Return the (X, Y) coordinate for the center point of the cell that contains the specified text.  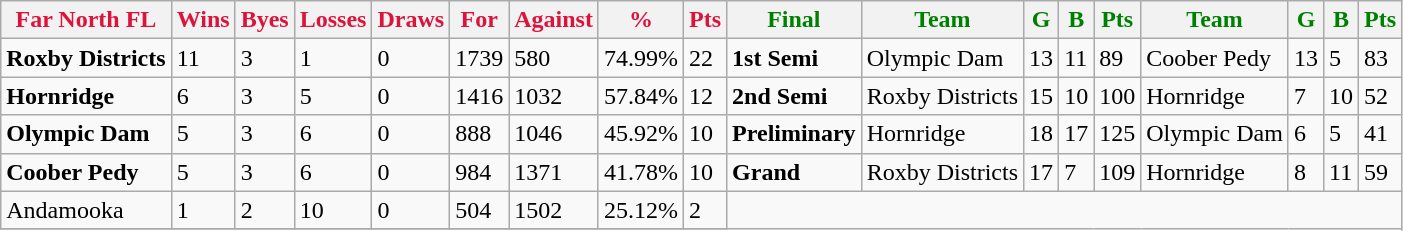
Draws (411, 20)
89 (1118, 58)
1739 (480, 58)
504 (480, 210)
Losses (333, 20)
12 (706, 96)
22 (706, 58)
Far North FL (86, 20)
Preliminary (794, 134)
580 (554, 58)
1st Semi (794, 58)
For (480, 20)
1032 (554, 96)
15 (1042, 96)
Andamooka (86, 210)
Against (554, 20)
1416 (480, 96)
109 (1118, 172)
Grand (794, 172)
1046 (554, 134)
8 (1306, 172)
100 (1118, 96)
Wins (203, 20)
74.99% (640, 58)
Byes (264, 20)
18 (1042, 134)
52 (1380, 96)
% (640, 20)
125 (1118, 134)
25.12% (640, 210)
57.84% (640, 96)
45.92% (640, 134)
83 (1380, 58)
888 (480, 134)
41 (1380, 134)
59 (1380, 172)
Final (794, 20)
2nd Semi (794, 96)
984 (480, 172)
1371 (554, 172)
1502 (554, 210)
41.78% (640, 172)
